Scan for the cell matching the given text and deliver its (x, y) coordinate at center. 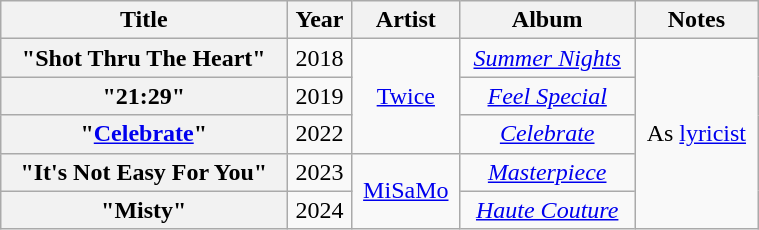
2023 (320, 172)
"Shot Thru The Heart" (144, 58)
Artist (406, 20)
2022 (320, 134)
Title (144, 20)
"It's Not Easy For You" (144, 172)
"Celebrate" (144, 134)
Album (547, 20)
Celebrate (547, 134)
Haute Couture (547, 210)
"Misty" (144, 210)
2024 (320, 210)
Year (320, 20)
"21:29" (144, 96)
2019 (320, 96)
MiSaMo (406, 191)
As lyricist (696, 134)
2018 (320, 58)
Notes (696, 20)
Masterpiece (547, 172)
Feel Special (547, 96)
Summer Nights (547, 58)
Twice (406, 96)
